Output the (X, Y) coordinate of the center of the cell containing the given text.  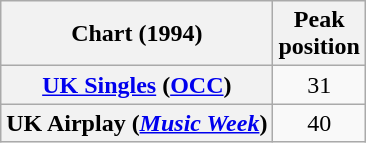
UK Singles (OCC) (137, 85)
Peakposition (319, 34)
31 (319, 85)
UK Airplay (Music Week) (137, 123)
40 (319, 123)
Chart (1994) (137, 34)
